Pinpoint the cell where the given text exists, returning its (X, Y) midpoint coordinate. 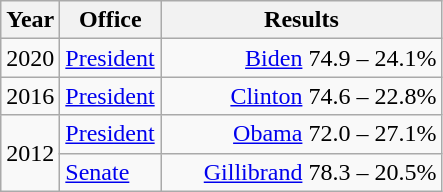
Gillibrand 78.3 – 20.5% (302, 172)
2020 (30, 58)
2012 (30, 153)
Obama 72.0 – 27.1% (302, 134)
Year (30, 20)
2016 (30, 96)
Senate (110, 172)
Biden 74.9 – 24.1% (302, 58)
Clinton 74.6 – 22.8% (302, 96)
Results (302, 20)
Office (110, 20)
